Extract the [X, Y] coordinate from the center of the cell holding the provided text.  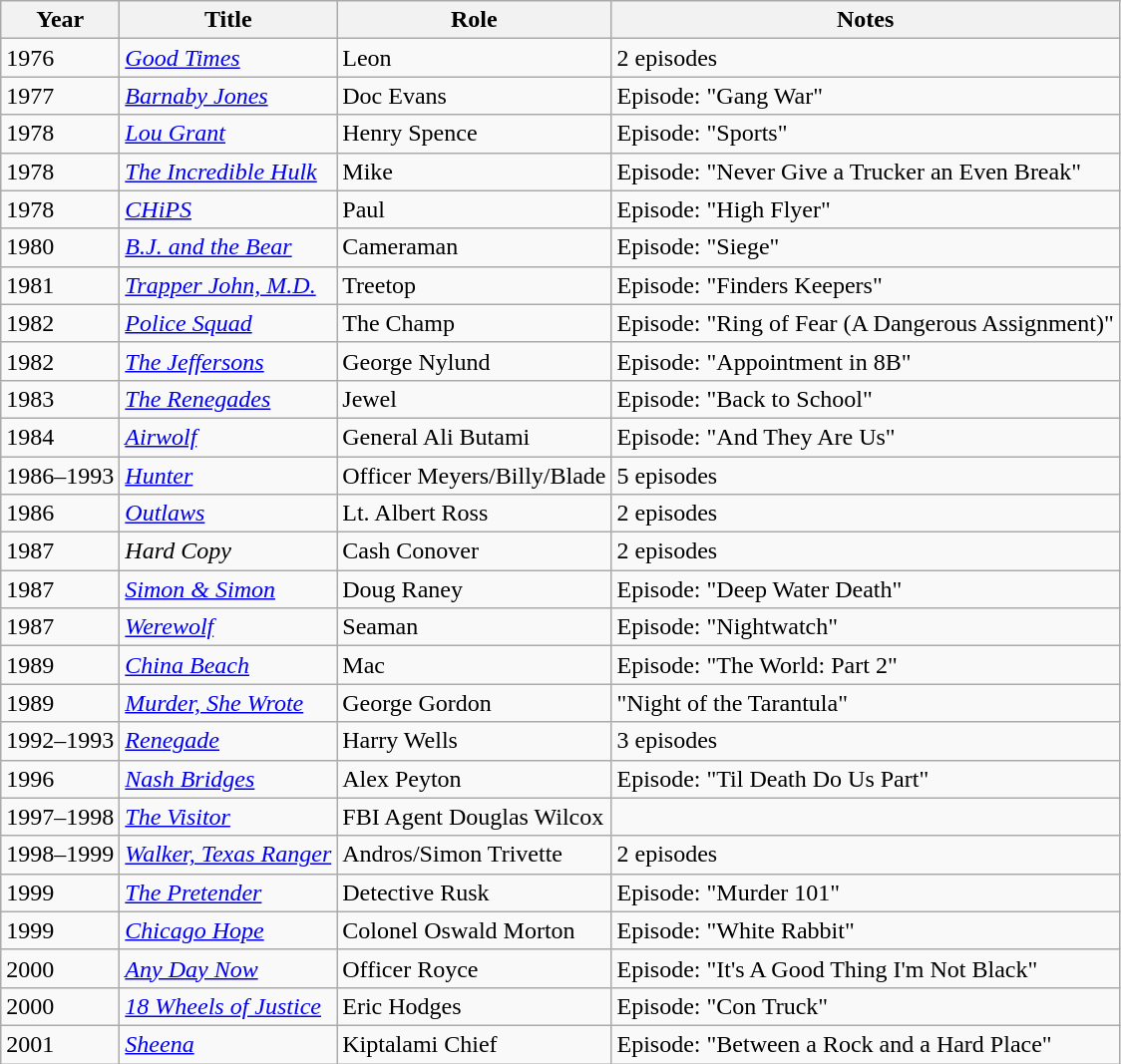
Cameraman [475, 247]
Episode: "Ring of Fear (A Dangerous Assignment)" [866, 323]
Episode: "High Flyer" [866, 209]
Werewolf [228, 627]
1980 [60, 247]
Episode: "Finders Keepers" [866, 285]
1997–1998 [60, 817]
Episode: "Deep Water Death" [866, 589]
1977 [60, 96]
Cash Conover [475, 551]
Police Squad [228, 323]
Paul [475, 209]
CHiPS [228, 209]
Episode: "The World: Part 2" [866, 665]
18 Wheels of Justice [228, 1006]
George Gordon [475, 703]
Detective Rusk [475, 892]
Simon & Simon [228, 589]
Episode: "Nightwatch" [866, 627]
Episode: "Gang War" [866, 96]
Andros/Simon Trivette [475, 855]
1998–1999 [60, 855]
Episode: "Murder 101" [866, 892]
Henry Spence [475, 134]
Good Times [228, 58]
Episode: "Con Truck" [866, 1006]
1983 [60, 399]
Lt. Albert Ross [475, 514]
Episode: "Til Death Do Us Part" [866, 779]
Sheena [228, 1044]
Officer Meyers/Billy/Blade [475, 476]
Episode: "And They Are Us" [866, 437]
The Champ [475, 323]
Walker, Texas Ranger [228, 855]
Episode: "Back to School" [866, 399]
Jewel [475, 399]
General Ali Butami [475, 437]
1986 [60, 514]
1984 [60, 437]
3 episodes [866, 741]
"Night of the Tarantula" [866, 703]
1981 [60, 285]
The Visitor [228, 817]
Barnaby Jones [228, 96]
Year [60, 20]
B.J. and the Bear [228, 247]
Doug Raney [475, 589]
Episode: "White Rabbit" [866, 930]
The Renegades [228, 399]
Mac [475, 665]
The Incredible Hulk [228, 172]
The Jeffersons [228, 361]
Trapper John, M.D. [228, 285]
The Pretender [228, 892]
Airwolf [228, 437]
Murder, She Wrote [228, 703]
5 episodes [866, 476]
Any Day Now [228, 968]
Hunter [228, 476]
2001 [60, 1044]
Mike [475, 172]
Colonel Oswald Morton [475, 930]
Nash Bridges [228, 779]
Episode: "Appointment in 8B" [866, 361]
Outlaws [228, 514]
1986–1993 [60, 476]
Renegade [228, 741]
Harry Wells [475, 741]
Notes [866, 20]
1992–1993 [60, 741]
Chicago Hope [228, 930]
Officer Royce [475, 968]
Leon [475, 58]
George Nylund [475, 361]
Kiptalami Chief [475, 1044]
Episode: "Never Give a Trucker an Even Break" [866, 172]
Doc Evans [475, 96]
Lou Grant [228, 134]
Hard Copy [228, 551]
1976 [60, 58]
Episode: "It's A Good Thing I'm Not Black" [866, 968]
Treetop [475, 285]
Episode: "Between a Rock and a Hard Place" [866, 1044]
FBI Agent Douglas Wilcox [475, 817]
Eric Hodges [475, 1006]
Seaman [475, 627]
Episode: "Siege" [866, 247]
Role [475, 20]
1996 [60, 779]
Alex Peyton [475, 779]
Title [228, 20]
Episode: "Sports" [866, 134]
China Beach [228, 665]
